From the cell containing the given text, extract its center point as [x, y] coordinate. 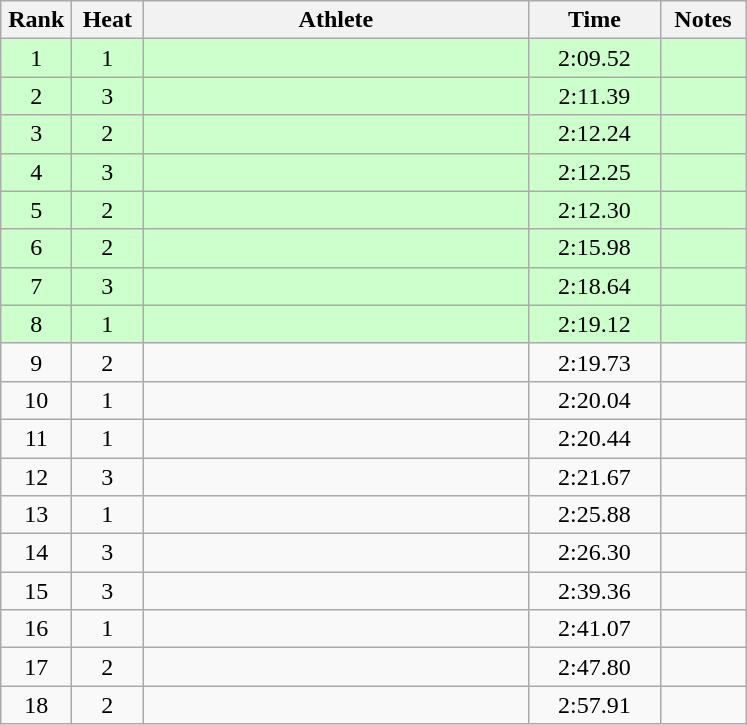
11 [36, 438]
2:20.04 [594, 400]
8 [36, 324]
Heat [108, 20]
Rank [36, 20]
9 [36, 362]
2:12.24 [594, 134]
2:41.07 [594, 629]
17 [36, 667]
Notes [703, 20]
16 [36, 629]
Time [594, 20]
2:19.12 [594, 324]
14 [36, 553]
2:57.91 [594, 705]
2:15.98 [594, 248]
15 [36, 591]
2:11.39 [594, 96]
2:18.64 [594, 286]
5 [36, 210]
4 [36, 172]
2:21.67 [594, 477]
10 [36, 400]
2:19.73 [594, 362]
Athlete [336, 20]
2:20.44 [594, 438]
2:09.52 [594, 58]
18 [36, 705]
12 [36, 477]
2:47.80 [594, 667]
2:39.36 [594, 591]
6 [36, 248]
2:26.30 [594, 553]
7 [36, 286]
2:12.30 [594, 210]
13 [36, 515]
2:12.25 [594, 172]
2:25.88 [594, 515]
